Capture the cell that displays the provided text and extract its [x, y] central coordinate. 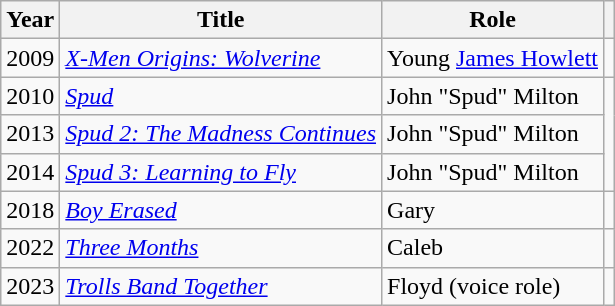
Trolls Band Together [221, 286]
Three Months [221, 248]
Caleb [493, 248]
2013 [30, 134]
Spud [221, 96]
Year [30, 20]
2009 [30, 58]
Floyd (voice role) [493, 286]
Young James Howlett [493, 58]
Boy Erased [221, 210]
Gary [493, 210]
2023 [30, 286]
2014 [30, 172]
2022 [30, 248]
Spud 3: Learning to Fly [221, 172]
Role [493, 20]
Title [221, 20]
X-Men Origins: Wolverine [221, 58]
2018 [30, 210]
2010 [30, 96]
Spud 2: The Madness Continues [221, 134]
